Output the [X, Y] coordinate of the center of the cell containing the given text.  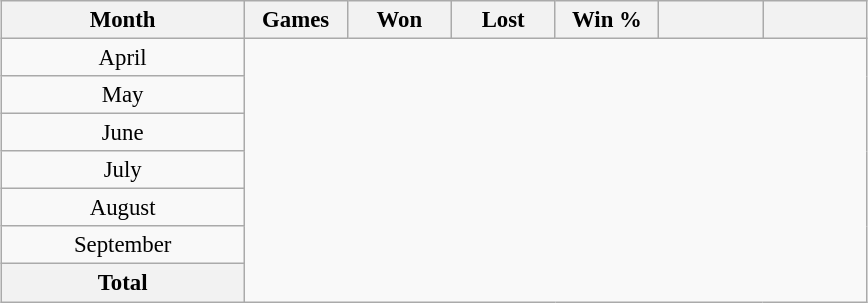
July [123, 170]
Lost [503, 20]
Total [123, 283]
Won [399, 20]
May [123, 95]
Games [296, 20]
August [123, 208]
June [123, 133]
April [123, 58]
September [123, 245]
Win % [607, 20]
Month [123, 20]
